Locate the cell with the specified text and output its [x, y] center coordinate. 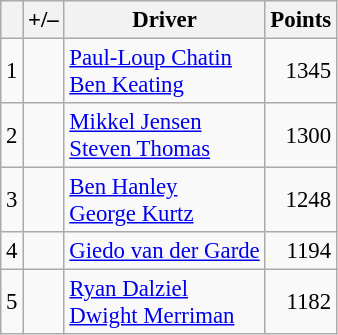
1 [12, 72]
1345 [300, 72]
3 [12, 200]
2 [12, 136]
Ben Hanley George Kurtz [164, 200]
Driver [164, 20]
Giedo van der Garde [164, 251]
1182 [300, 302]
Points [300, 20]
Ryan Dalziel Dwight Merriman [164, 302]
1300 [300, 136]
5 [12, 302]
1194 [300, 251]
Paul-Loup Chatin Ben Keating [164, 72]
1248 [300, 200]
+/– [44, 20]
4 [12, 251]
Mikkel Jensen Steven Thomas [164, 136]
